Detect which cell encompasses the target text, then output its (x, y) center coordinate. 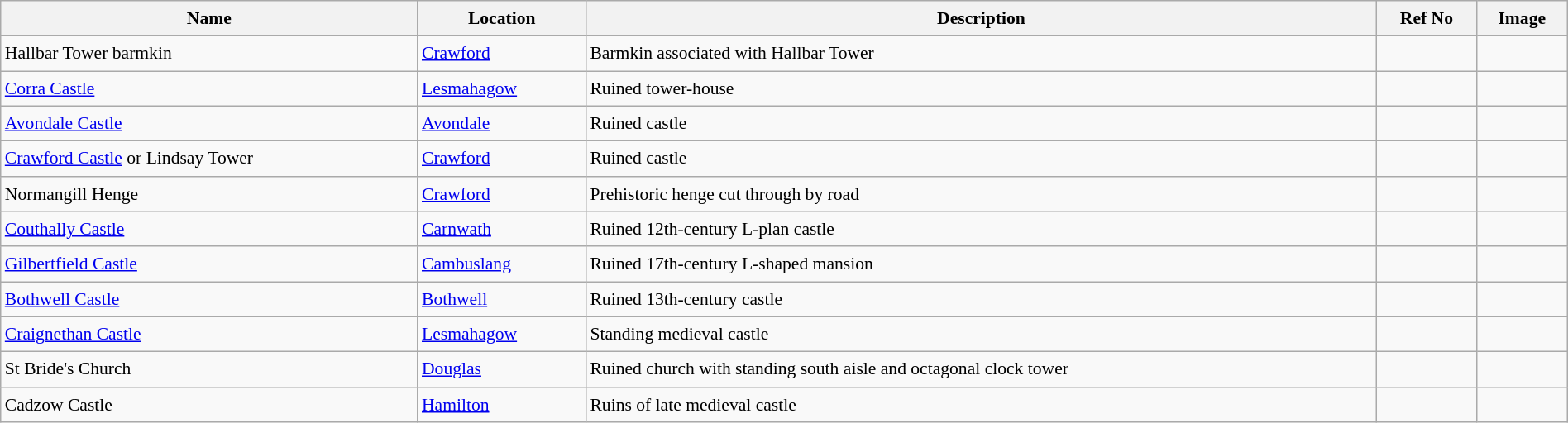
Ruined tower-house (981, 89)
Cadzow Castle (209, 405)
Ruins of late medieval castle (981, 405)
Bothwell (501, 299)
Normangill Henge (209, 195)
Avondale (501, 124)
St Bride's Church (209, 370)
Douglas (501, 370)
Standing medieval castle (981, 335)
Hallbar Tower barmkin (209, 55)
Name (209, 18)
Corra Castle (209, 89)
Ref No (1427, 18)
Prehistoric henge cut through by road (981, 195)
Ruined 17th-century L-shaped mansion (981, 264)
Location (501, 18)
Crawford Castle or Lindsay Tower (209, 159)
Image (1522, 18)
Cambuslang (501, 264)
Craignethan Castle (209, 335)
Bothwell Castle (209, 299)
Ruined 13th-century castle (981, 299)
Hamilton (501, 405)
Description (981, 18)
Carnwath (501, 230)
Couthally Castle (209, 230)
Ruined 12th-century L-plan castle (981, 230)
Avondale Castle (209, 124)
Barmkin associated with Hallbar Tower (981, 55)
Gilbertfield Castle (209, 264)
Ruined church with standing south aisle and octagonal clock tower (981, 370)
